Return (X, Y) of the center of cell containing provided text 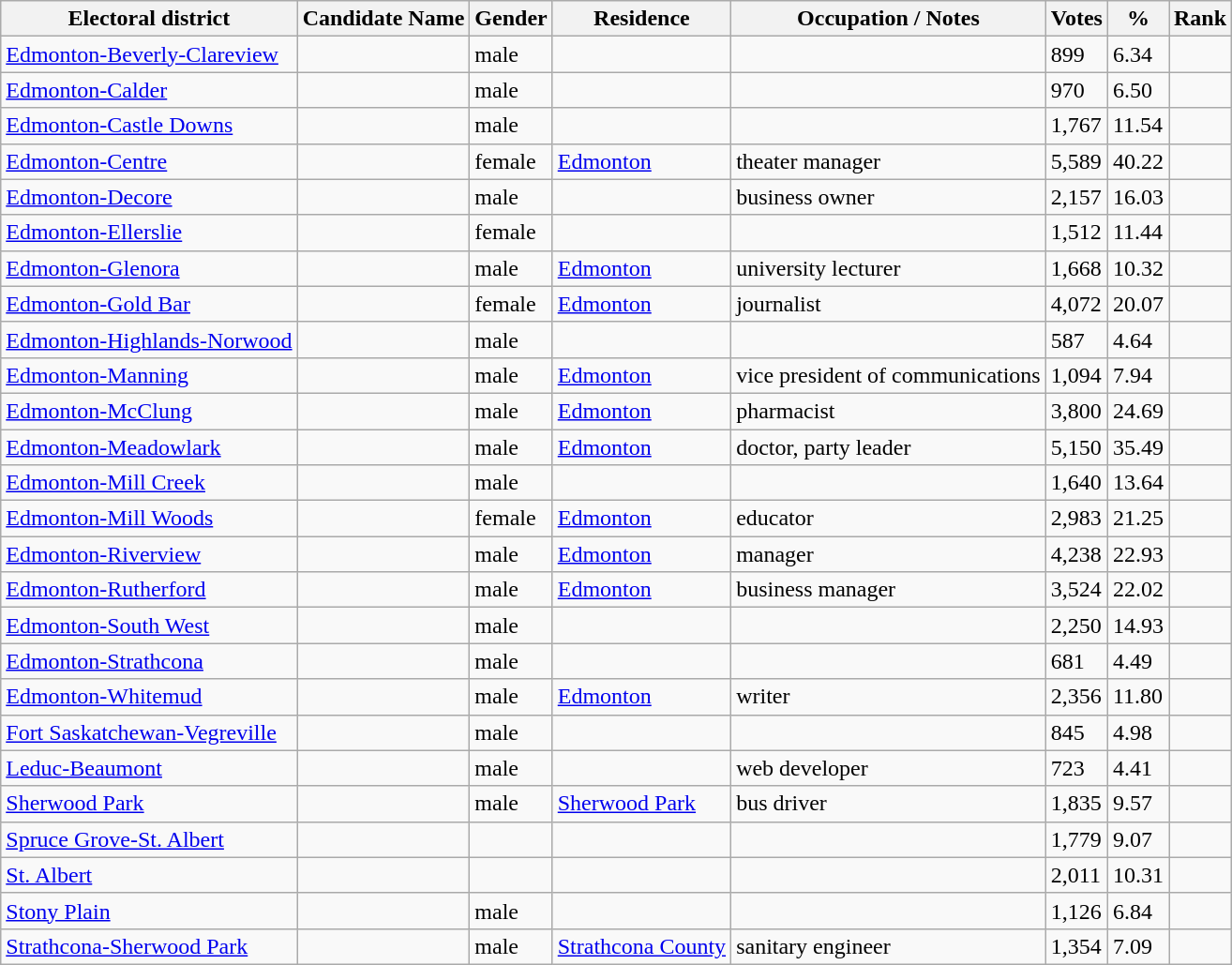
Edmonton-McClung (149, 411)
3,524 (1076, 590)
Fort Saskatchewan-Vegreville (149, 732)
5,150 (1076, 447)
Leduc-Beaumont (149, 768)
web developer (889, 768)
Edmonton-Mill Creek (149, 483)
970 (1076, 90)
Votes (1076, 19)
Edmonton-Whitemud (149, 697)
1,767 (1076, 126)
9.07 (1138, 839)
16.03 (1138, 197)
2,356 (1076, 697)
writer (889, 697)
Strathcona County (641, 946)
Edmonton-South West (149, 626)
Candidate Name (383, 19)
pharmacist (889, 411)
doctor, party leader (889, 447)
7.94 (1138, 375)
6.84 (1138, 911)
4.49 (1138, 661)
Stony Plain (149, 911)
St. Albert (149, 875)
4.98 (1138, 732)
1,094 (1076, 375)
1,779 (1076, 839)
Edmonton-Mill Woods (149, 519)
Strathcona-Sherwood Park (149, 946)
20.07 (1138, 304)
vice president of communications (889, 375)
journalist (889, 304)
4,072 (1076, 304)
13.64 (1138, 483)
24.69 (1138, 411)
1,640 (1076, 483)
educator (889, 519)
theater manager (889, 161)
Edmonton-Meadowlark (149, 447)
5,589 (1076, 161)
Residence (641, 19)
6.50 (1138, 90)
2,011 (1076, 875)
Electoral district (149, 19)
14.93 (1138, 626)
Gender (511, 19)
22.93 (1138, 554)
Edmonton-Rutherford (149, 590)
1,354 (1076, 946)
Edmonton-Calder (149, 90)
Edmonton-Castle Downs (149, 126)
4.41 (1138, 768)
11.44 (1138, 233)
2,250 (1076, 626)
manager (889, 554)
845 (1076, 732)
1,512 (1076, 233)
22.02 (1138, 590)
Spruce Grove-St. Albert (149, 839)
Edmonton-Glenora (149, 268)
1,835 (1076, 804)
business owner (889, 197)
Edmonton-Decore (149, 197)
21.25 (1138, 519)
1,668 (1076, 268)
6.34 (1138, 54)
Edmonton-Manning (149, 375)
business manager (889, 590)
Edmonton-Highlands-Norwood (149, 339)
35.49 (1138, 447)
Edmonton-Riverview (149, 554)
% (1138, 19)
10.32 (1138, 268)
Edmonton-Beverly-Clareview (149, 54)
7.09 (1138, 946)
2,983 (1076, 519)
11.80 (1138, 697)
Occupation / Notes (889, 19)
Edmonton-Strathcona (149, 661)
723 (1076, 768)
Edmonton-Centre (149, 161)
899 (1076, 54)
587 (1076, 339)
bus driver (889, 804)
sanitary engineer (889, 946)
10.31 (1138, 875)
1,126 (1076, 911)
2,157 (1076, 197)
9.57 (1138, 804)
4.64 (1138, 339)
Rank (1200, 19)
Edmonton-Ellerslie (149, 233)
3,800 (1076, 411)
681 (1076, 661)
11.54 (1138, 126)
40.22 (1138, 161)
4,238 (1076, 554)
university lecturer (889, 268)
Edmonton-Gold Bar (149, 304)
